Search for the cell housing the specified text and yield its [x, y] center coordinate. 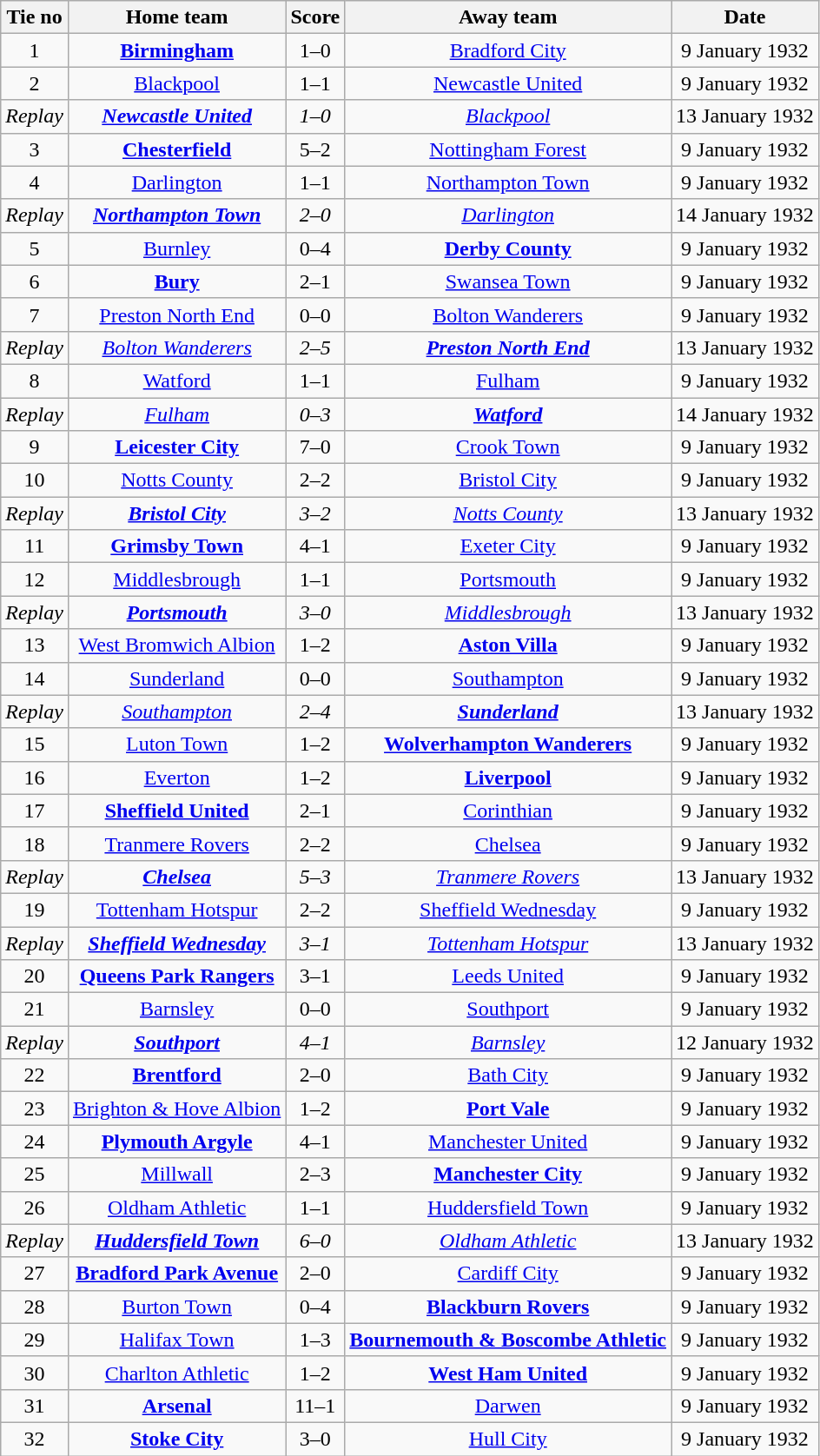
Crook Town [508, 447]
Charlton Athletic [176, 1373]
Burton Town [176, 1307]
Score [315, 17]
Corinthian [508, 811]
1–3 [315, 1340]
Manchester United [508, 1142]
Port Vale [508, 1109]
23 [35, 1109]
Bradford City [508, 50]
Aston Villa [508, 645]
27 [35, 1274]
Darwen [508, 1406]
Bournemouth & Boscombe Athletic [508, 1340]
West Ham United [508, 1373]
25 [35, 1175]
Tie no [35, 17]
21 [35, 1009]
Grimsby Town [176, 546]
7–0 [315, 447]
11 [35, 546]
Bury [176, 281]
2–5 [315, 347]
12 January 1932 [745, 1042]
2 [35, 83]
Leeds United [508, 976]
Bradford Park Avenue [176, 1274]
Brighton & Hove Albion [176, 1109]
Exeter City [508, 546]
Sheffield United [176, 811]
17 [35, 811]
7 [35, 314]
6–0 [315, 1241]
18 [35, 844]
28 [35, 1307]
3 [35, 149]
Home team [176, 17]
0–3 [315, 414]
15 [35, 745]
Derby County [508, 248]
Stoke City [176, 1439]
Arsenal [176, 1406]
13 [35, 645]
22 [35, 1075]
Chesterfield [176, 149]
Away team [508, 17]
9 [35, 447]
Liverpool [508, 778]
29 [35, 1340]
Cardiff City [508, 1274]
5 [35, 248]
14 [35, 678]
Leicester City [176, 447]
2–3 [315, 1175]
Manchester City [508, 1175]
Plymouth Argyle [176, 1142]
Brentford [176, 1075]
Everton [176, 778]
Bath City [508, 1075]
5–2 [315, 149]
Burnley [176, 248]
1 [35, 50]
5–3 [315, 877]
Date [745, 17]
2–4 [315, 711]
Birmingham [176, 50]
12 [35, 579]
19 [35, 910]
Millwall [176, 1175]
8 [35, 381]
10 [35, 480]
Nottingham Forest [508, 149]
31 [35, 1406]
Queens Park Rangers [176, 976]
4 [35, 182]
16 [35, 778]
11–1 [315, 1406]
32 [35, 1439]
20 [35, 976]
Swansea Town [508, 281]
Hull City [508, 1439]
6 [35, 281]
26 [35, 1208]
24 [35, 1142]
Blackburn Rovers [508, 1307]
Halifax Town [176, 1340]
Luton Town [176, 745]
3–2 [315, 513]
Wolverhampton Wanderers [508, 745]
West Bromwich Albion [176, 645]
30 [35, 1373]
